Find where the given text appears and provide that cell's center as (x, y) coordinate. 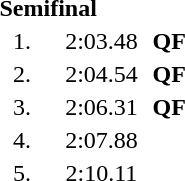
2:07.88 (102, 140)
2:06.31 (102, 107)
2:04.54 (102, 74)
2:03.48 (102, 41)
